Return [x, y] of the center of cell containing provided text 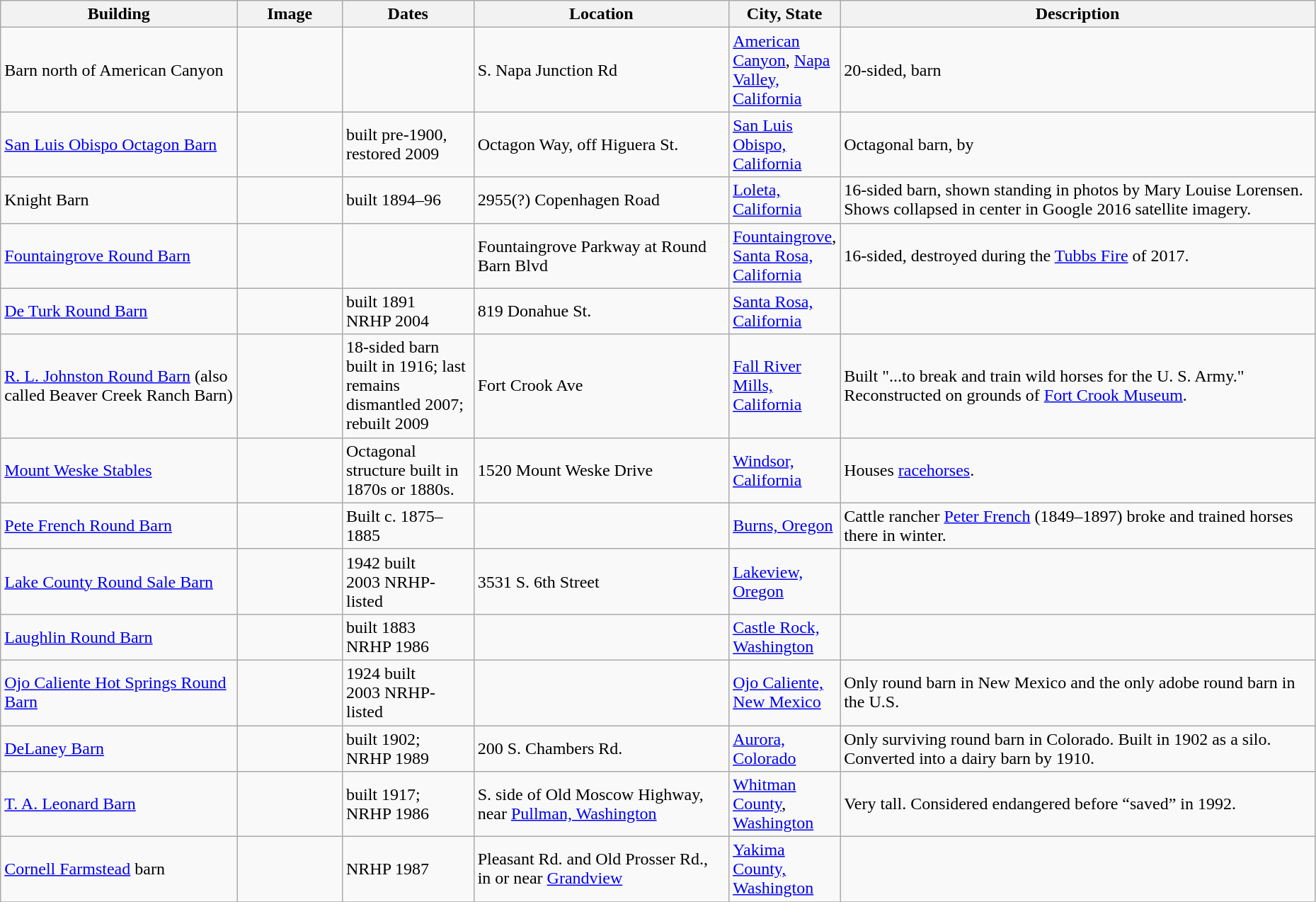
Cattle rancher Peter French (1849–1897) broke and trained horses there in winter. [1077, 525]
De Turk Round Barn [119, 312]
built 1891NRHP 2004 [408, 312]
Pleasant Rd. and Old Prosser Rd., in or near Grandview [602, 869]
Very tall. Considered endangered before “saved” in 1992. [1077, 804]
Ojo Caliente Hot Springs Round Barn [119, 692]
R. L. Johnston Round Barn (also called Beaver Creek Ranch Barn) [119, 386]
NRHP 1987 [408, 869]
built 1894–96 [408, 200]
Fountaingrove Round Barn [119, 256]
American Canyon, Napa Valley, California [784, 69]
Burns, Oregon [784, 525]
Barn north of American Canyon [119, 69]
Cornell Farmstead barn [119, 869]
Santa Rosa, California [784, 312]
Octagon Way, off Higuera St. [602, 144]
Octagonal structure built in 1870s or 1880s. [408, 470]
2955(?) Copenhagen Road [602, 200]
built pre-1900, restored 2009 [408, 144]
Knight Barn [119, 200]
San Luis Obispo Octagon Barn [119, 144]
Image [290, 14]
Building [119, 14]
Dates [408, 14]
City, State [784, 14]
1520 Mount Weske Drive [602, 470]
Windsor, California [784, 470]
Mount Weske Stables [119, 470]
16-sided barn, shown standing in photos by Mary Louise Lorensen. Shows collapsed in center in Google 2016 satellite imagery. [1077, 200]
Description [1077, 14]
Lakeview, Oregon [784, 581]
Pete French Round Barn [119, 525]
Aurora, Colorado [784, 748]
Octagonal barn, by [1077, 144]
1942 built2003 NRHP-listed [408, 581]
Fall River Mills, California [784, 386]
Laughlin Round Barn [119, 637]
Fountaingrove, Santa Rosa, California [784, 256]
Only surviving round barn in Colorado. Built in 1902 as a silo. Converted into a dairy barn by 1910. [1077, 748]
Built c. 1875–1885 [408, 525]
Yakima County, Washington [784, 869]
San Luis Obispo, California [784, 144]
Houses racehorses. [1077, 470]
Location [602, 14]
Whitman County, Washington [784, 804]
built 1902; NRHP 1989 [408, 748]
Ojo Caliente, New Mexico [784, 692]
built 1917; NRHP 1986 [408, 804]
S. side of Old Moscow Highway, near Pullman, Washington [602, 804]
built 1883NRHP 1986 [408, 637]
DeLaney Barn [119, 748]
1924 built2003 NRHP-listed [408, 692]
200 S. Chambers Rd. [602, 748]
T. A. Leonard Barn [119, 804]
16-sided, destroyed during the Tubbs Fire of 2017. [1077, 256]
819 Donahue St. [602, 312]
Built "...to break and train wild horses for the U. S. Army." Reconstructed on grounds of Fort Crook Museum. [1077, 386]
Castle Rock, Washington [784, 637]
Loleta, California [784, 200]
Fort Crook Ave [602, 386]
Only round barn in New Mexico and the only adobe round barn in the U.S. [1077, 692]
20-sided, barn [1077, 69]
Fountaingrove Parkway at Round Barn Blvd [602, 256]
Lake County Round Sale Barn [119, 581]
18-sided barn built in 1916; last remains dismantled 2007; rebuilt 2009 [408, 386]
S. Napa Junction Rd [602, 69]
3531 S. 6th Street [602, 581]
